Output the (x, y) coordinate of the center of the cell containing the given text.  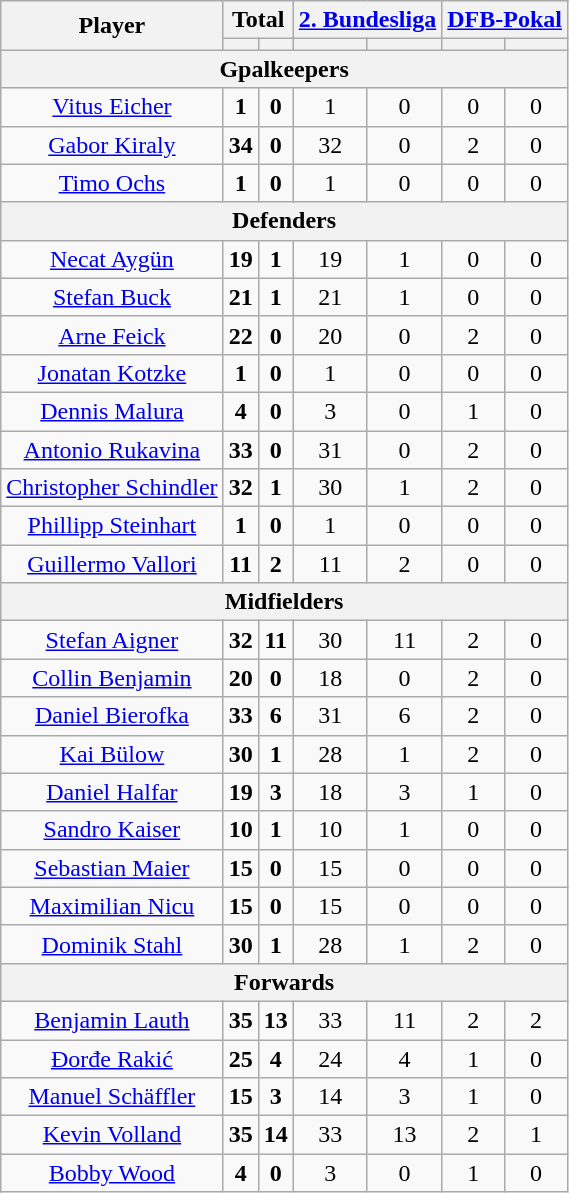
DFB-Pokal (505, 20)
Collin Benjamin (112, 678)
Dennis Malura (112, 411)
Stefan Aigner (112, 640)
Christopher Schindler (112, 488)
Arne Feick (112, 335)
24 (330, 1059)
2. Bundesliga (367, 20)
Sandro Kaiser (112, 830)
Necat Aygün (112, 259)
Maximilian Nicu (112, 906)
Timo Ochs (112, 183)
Forwards (284, 982)
Antonio Rukavina (112, 449)
Total (258, 20)
Kevin Volland (112, 1135)
Player (112, 26)
Manuel Schäffler (112, 1097)
Jonatan Kotzke (112, 373)
Gpalkeepers (284, 69)
Stefan Buck (112, 297)
Daniel Bierofka (112, 716)
Bobby Wood (112, 1173)
Guillermo Vallori (112, 564)
25 (240, 1059)
Đorđe Rakić (112, 1059)
Phillipp Steinhart (112, 526)
Midfielders (284, 602)
Daniel Halfar (112, 792)
Benjamin Lauth (112, 1020)
22 (240, 335)
Vitus Eicher (112, 107)
Gabor Kiraly (112, 145)
Sebastian Maier (112, 868)
34 (240, 145)
Kai Bülow (112, 754)
Dominik Stahl (112, 944)
Defenders (284, 221)
